From the cell containing the given text, extract its center point as (X, Y) coordinate. 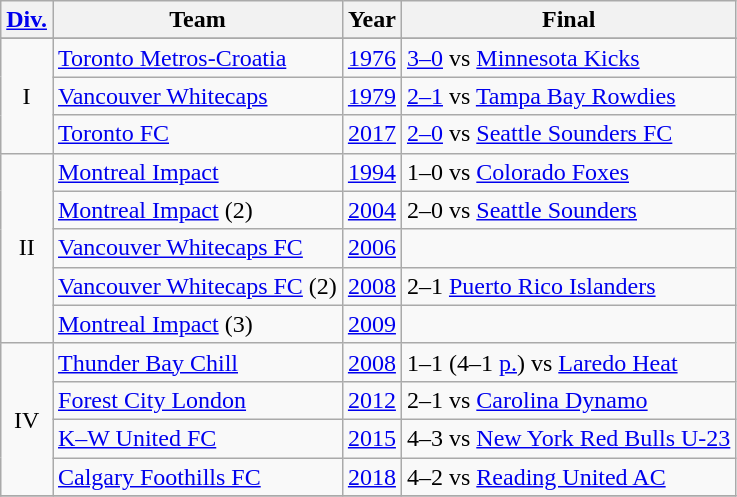
4–2 vs Reading United AC (568, 477)
2012 (372, 400)
Montreal Impact (2) (197, 210)
1994 (372, 172)
4–3 vs New York Red Bulls U-23 (568, 438)
2018 (372, 477)
2–1 Puerto Rico Islanders (568, 286)
Year (372, 20)
Vancouver Whitecaps FC (197, 248)
2–1 vs Tampa Bay Rowdies (568, 96)
2–0 vs Seattle Sounders FC (568, 134)
Forest City London (197, 400)
Thunder Bay Chill (197, 362)
Vancouver Whitecaps (197, 96)
I (27, 96)
II (27, 248)
2–0 vs Seattle Sounders (568, 210)
Calgary Foothills FC (197, 477)
2017 (372, 134)
Vancouver Whitecaps FC (2) (197, 286)
Montreal Impact (3) (197, 324)
2006 (372, 248)
2009 (372, 324)
Team (197, 20)
2015 (372, 438)
Final (568, 20)
1976 (372, 58)
2004 (372, 210)
Div. (27, 20)
IV (27, 419)
Montreal Impact (197, 172)
1979 (372, 96)
K–W United FC (197, 438)
1–0 vs Colorado Foxes (568, 172)
1–1 (4–1 p.) vs Laredo Heat (568, 362)
Toronto Metros-Croatia (197, 58)
3–0 vs Minnesota Kicks (568, 58)
Toronto FC (197, 134)
2–1 vs Carolina Dynamo (568, 400)
